Detect which cell encompasses the target text, then output its (X, Y) center coordinate. 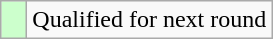
Qualified for next round (150, 20)
